Scan for the cell matching the given text and deliver its (x, y) coordinate at center. 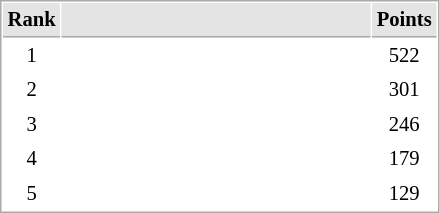
129 (404, 194)
Rank (32, 20)
179 (404, 158)
4 (32, 158)
1 (32, 56)
Points (404, 20)
2 (32, 90)
246 (404, 124)
5 (32, 194)
522 (404, 56)
301 (404, 90)
3 (32, 124)
